Scan for the cell matching the given text and deliver its (X, Y) coordinate at center. 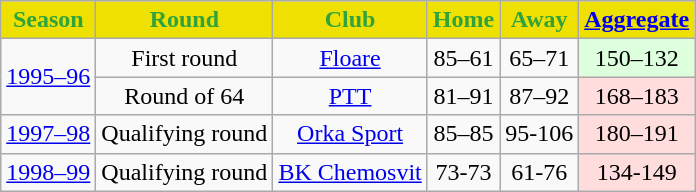
Away (540, 20)
180–191 (637, 134)
Orka Sport (350, 134)
Season (48, 20)
73-73 (463, 172)
Floare (350, 58)
Round (184, 20)
150–132 (637, 58)
81–91 (463, 96)
134-149 (637, 172)
BK Chemosvit (350, 172)
Aggregate (637, 20)
65–71 (540, 58)
95-106 (540, 134)
1997–98 (48, 134)
Round of 64 (184, 96)
85–61 (463, 58)
First round (184, 58)
1998–99 (48, 172)
1995–96 (48, 77)
85–85 (463, 134)
PTT (350, 96)
61-76 (540, 172)
Club (350, 20)
Home (463, 20)
168–183 (637, 96)
87–92 (540, 96)
